Detect which cell encompasses the target text, then output its (x, y) center coordinate. 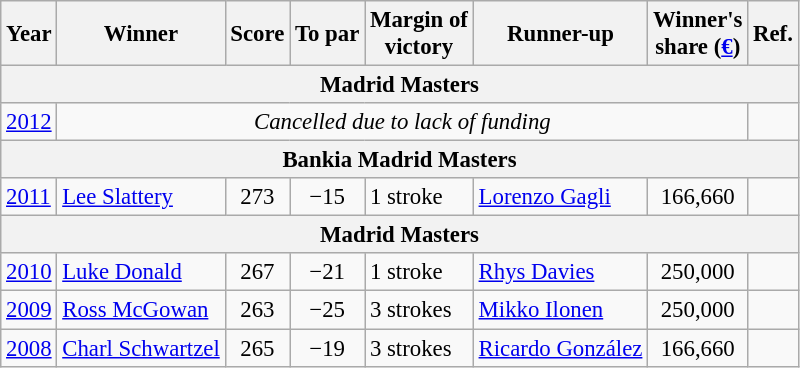
267 (258, 273)
−19 (328, 348)
Bankia Madrid Masters (400, 160)
−21 (328, 273)
Rhys Davies (560, 273)
Charl Schwartzel (141, 348)
2011 (29, 197)
263 (258, 310)
−15 (328, 197)
265 (258, 348)
2012 (29, 122)
Winner'sshare (€) (698, 34)
Runner-up (560, 34)
−25 (328, 310)
Cancelled due to lack of funding (402, 122)
Score (258, 34)
Margin ofvictory (420, 34)
Winner (141, 34)
Mikko Ilonen (560, 310)
2008 (29, 348)
Lee Slattery (141, 197)
To par (328, 34)
Year (29, 34)
2010 (29, 273)
Lorenzo Gagli (560, 197)
2009 (29, 310)
Ref. (773, 34)
Luke Donald (141, 273)
Ricardo González (560, 348)
273 (258, 197)
Ross McGowan (141, 310)
